Search for the cell housing the specified text and yield its [X, Y] center coordinate. 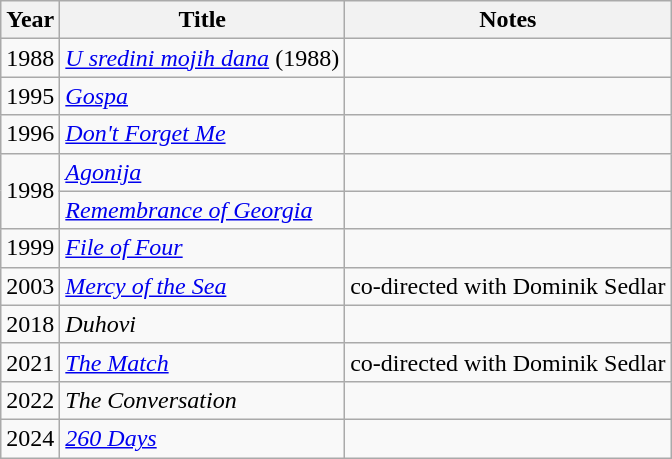
2003 [30, 286]
Duhovi [202, 324]
U sredini mojih dana (1988) [202, 58]
1995 [30, 96]
1996 [30, 134]
File of Four [202, 248]
Gospa [202, 96]
Mercy of the Sea [202, 286]
1999 [30, 248]
2024 [30, 438]
Agonija [202, 172]
Title [202, 20]
The Conversation [202, 400]
2021 [30, 362]
1998 [30, 191]
1988 [30, 58]
Remembrance of Georgia [202, 210]
2018 [30, 324]
Notes [508, 20]
2022 [30, 400]
Year [30, 20]
260 Days [202, 438]
The Match [202, 362]
Don't Forget Me [202, 134]
